Provide the [X, Y] coordinate of the cell's center where the given text is located.  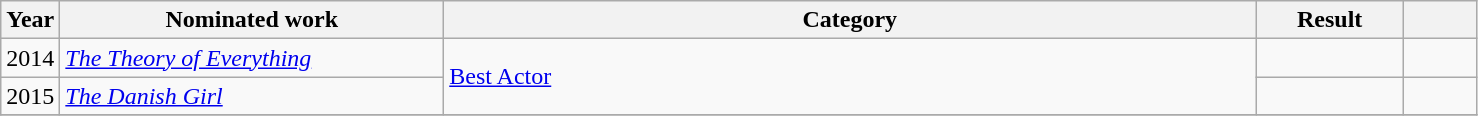
Best Actor [850, 77]
2015 [30, 96]
Result [1330, 20]
The Danish Girl [252, 96]
The Theory of Everything [252, 58]
Nominated work [252, 20]
2014 [30, 58]
Category [850, 20]
Year [30, 20]
